Scan for the cell matching the given text and deliver its (x, y) coordinate at center. 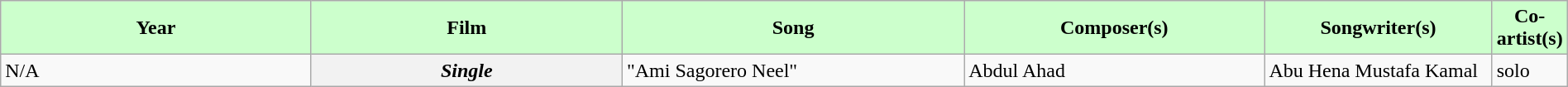
Song (792, 28)
Co-artist(s) (1530, 28)
N/A (155, 70)
Abdul Ahad (1115, 70)
Single (466, 70)
solo (1530, 70)
Year (155, 28)
"Ami Sagorero Neel" (792, 70)
Composer(s) (1115, 28)
Songwriter(s) (1378, 28)
Film (466, 28)
Abu Hena Mustafa Kamal (1378, 70)
